Capture the cell that displays the provided text and extract its [X, Y] central coordinate. 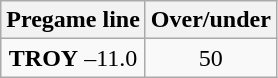
TROY –11.0 [74, 58]
Over/under [210, 20]
50 [210, 58]
Pregame line [74, 20]
